For the text-containing cell, return its midpoint in (x, y) coordinate format. 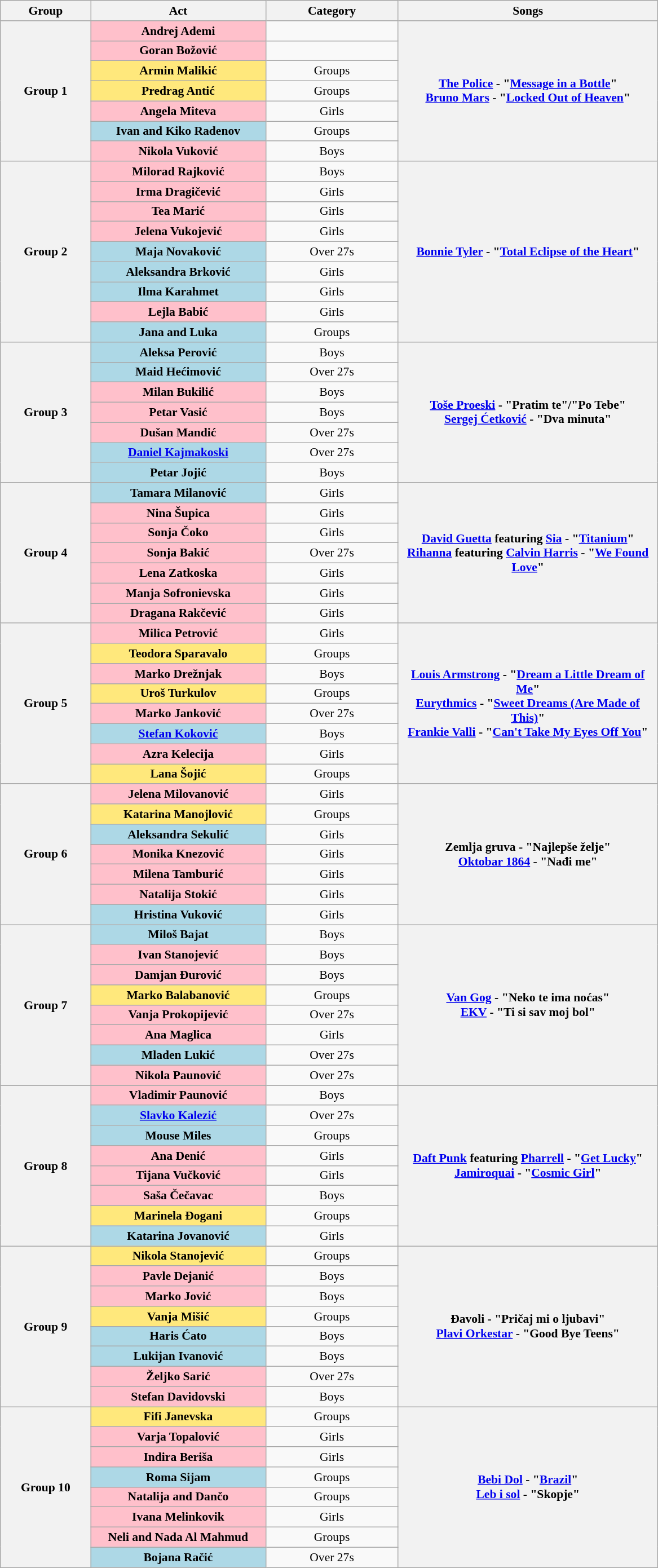
David Guetta featuring Sia - "Titanium"Rihanna featuring Calvin Harris - "We Found Love" (528, 553)
Aleksandra Brković (178, 272)
Aleksandra Sekulić (178, 834)
Van Gog - "Neko te ima noćas"EKV - "Ti si sav moj bol" (528, 1005)
Mladen Lukić (178, 1055)
Ivan and Kiko Radenov (178, 131)
Tamara Milanović (178, 493)
Zemlja gruva - "Najlepše želje"Oktobar 1864 - "Nađi me" (528, 855)
Daniel Kajmakoski (178, 453)
Vanja Prokopijević (178, 1015)
Lena Zatkoska (178, 573)
Hristina Vuković (178, 915)
Haris Ćato (178, 1336)
Group 5 (46, 704)
Petar Jojić (178, 473)
Marko Balabanović (178, 995)
Irma Dragičević (178, 192)
Angela Miteva (178, 111)
Group 7 (46, 1005)
Jelena Milovanović (178, 794)
Toše Proeski - "Pratim te"/"Po Tebe"Sergej Ćetković - "Dva minuta" (528, 413)
Neli and Nada Al Mahmud (178, 1538)
Stefan Koković (178, 734)
Vanja Mišić (178, 1317)
Group 9 (46, 1326)
Marko Drežnjak (178, 674)
Đavoli - "Pričaj mi o ljubavi"Plavi Orkestar - "Good Bye Teens" (528, 1326)
Azra Kelecija (178, 754)
Dragana Rakčević (178, 613)
Marinela Đogani (178, 1216)
Bebi Dol - "Brazil"Leb i sol - "Skopje" (528, 1487)
Fifi Janevska (178, 1417)
Milorad Rajković (178, 171)
Maid Hećimović (178, 372)
Nina Šupica (178, 513)
Natalija Stokić (178, 895)
Mouse Miles (178, 1136)
Milan Bukilić (178, 392)
Nikola Vuković (178, 152)
Lejla Babić (178, 312)
Predrag Antić (178, 91)
Indira Beriša (178, 1457)
Ivan Stanojević (178, 955)
Sonja Bakić (178, 553)
Teodora Sparavalo (178, 653)
Bonnie Tyler - "Total Eclipse of the Heart" (528, 251)
Dušan Mandić (178, 432)
Saša Čečavac (178, 1196)
Aleksa Perović (178, 352)
Group 3 (46, 413)
Group 2 (46, 251)
Petar Vasić (178, 413)
Group 6 (46, 855)
Lukijan Ivanović (178, 1357)
Miloš Bajat (178, 935)
Vladimir Paunović (178, 1096)
Group 10 (46, 1487)
Andrej Ademi (178, 31)
Lana Šojić (178, 774)
Pavle Dejanić (178, 1277)
Roma Sijam (178, 1477)
Act (178, 11)
Tea Marić (178, 211)
Goran Božović (178, 51)
Group (46, 11)
Armin Malikić (178, 71)
Tijana Vučković (178, 1176)
Katarina Jovanović (178, 1236)
Jana and Luka (178, 332)
Milica Petrović (178, 634)
Nikola Paunović (178, 1075)
Bojana Račić (178, 1557)
Group 1 (46, 91)
Ana Maglica (178, 1035)
Louis Armstrong - "Dream a Little Dream of Me"Eurythmics - "Sweet Dreams (Are Made of This)"Frankie Valli - "Can't Take My Eyes Off You" (528, 704)
Ilma Karahmet (178, 292)
Daft Punk featuring Pharrell - "Get Lucky"Jamiroquai - "Cosmic Girl" (528, 1166)
Milena Tamburić (178, 874)
Marko Janković (178, 714)
Category (332, 11)
Ana Denić (178, 1156)
Stefan Davidovski (178, 1397)
Katarina Manojlović (178, 814)
Nikola Stanojević (178, 1256)
Songs (528, 11)
Uroš Turkulov (178, 694)
Manja Sofronievska (178, 593)
Varja Topalović (178, 1437)
Marko Jović (178, 1296)
Jelena Vukojević (178, 232)
Ivana Melinkovik (178, 1517)
Monika Knezović (178, 854)
Sonja Čoko (178, 533)
Group 8 (46, 1166)
Maja Novaković (178, 252)
The Police - "Message in a Bottle"Bruno Mars - "Locked Out of Heaven" (528, 91)
Natalija and Dančo (178, 1497)
Željko Sarić (178, 1377)
Group 4 (46, 553)
Slavko Kalezić (178, 1116)
Damjan Đurović (178, 975)
